Return the (x, y) coordinate for the center point of the cell that contains the specified text.  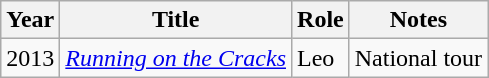
Leo (321, 58)
2013 (30, 58)
National tour (418, 58)
Notes (418, 20)
Title (176, 20)
Running on the Cracks (176, 58)
Year (30, 20)
Role (321, 20)
